Identify which cell holds the provided text, then report its (x, y) central coordinate. 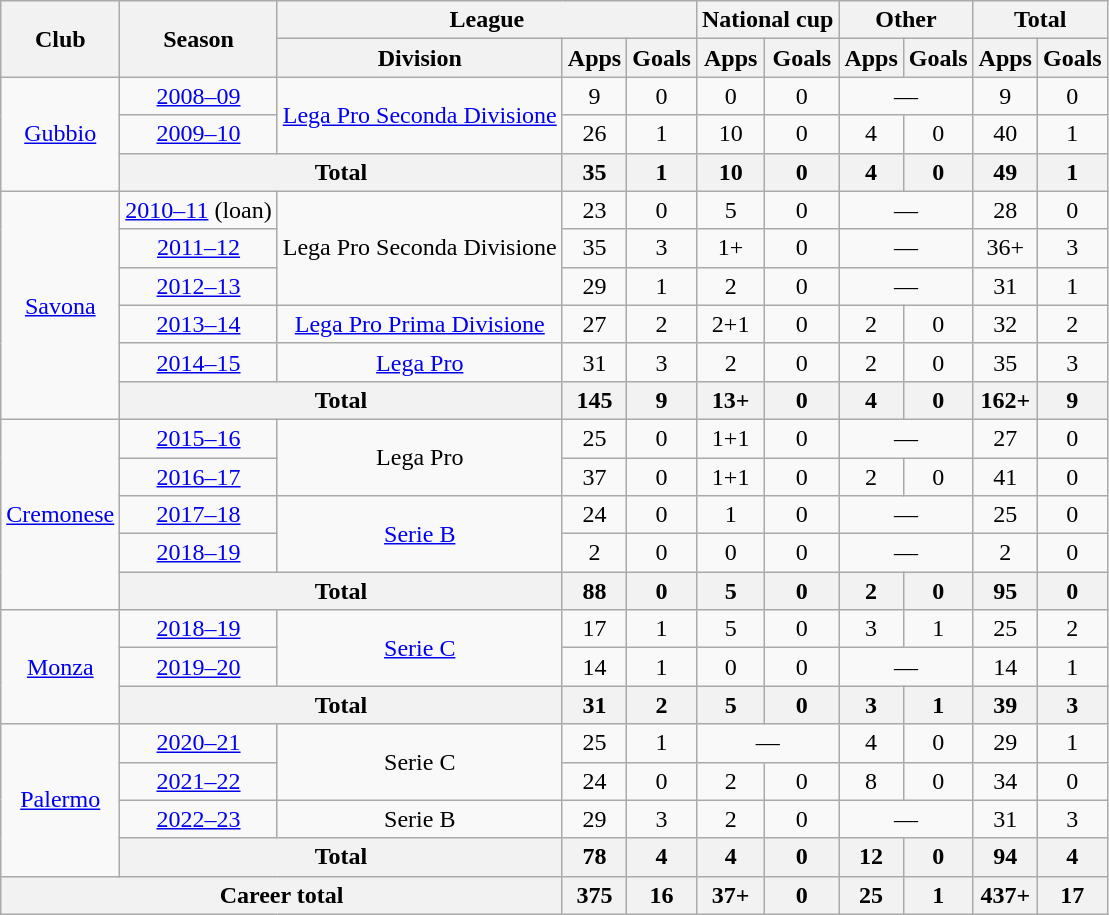
2+1 (730, 324)
37+ (730, 895)
Season (198, 39)
Club (60, 39)
2022–23 (198, 819)
16 (662, 895)
88 (594, 591)
34 (1005, 781)
49 (1005, 172)
41 (1005, 477)
375 (594, 895)
12 (871, 857)
2011–12 (198, 248)
Other (906, 20)
Career total (282, 895)
437+ (1005, 895)
2012–13 (198, 286)
2014–15 (198, 362)
Division (420, 58)
39 (1005, 705)
1+ (730, 248)
Gubbio (60, 134)
Savona (60, 305)
36+ (1005, 248)
40 (1005, 134)
23 (594, 210)
2013–14 (198, 324)
2008–09 (198, 96)
95 (1005, 591)
78 (594, 857)
Monza (60, 667)
32 (1005, 324)
162+ (1005, 400)
28 (1005, 210)
2016–17 (198, 477)
League (486, 20)
2010–11 (loan) (198, 210)
8 (871, 781)
Cremonese (60, 514)
2017–18 (198, 515)
13+ (730, 400)
Palermo (60, 800)
National cup (767, 20)
94 (1005, 857)
26 (594, 134)
Lega Pro Prima Divisione (420, 324)
2019–20 (198, 667)
2020–21 (198, 743)
145 (594, 400)
2009–10 (198, 134)
2015–16 (198, 438)
2021–22 (198, 781)
37 (594, 477)
